Detect which cell encompasses the target text, then output its [X, Y] center coordinate. 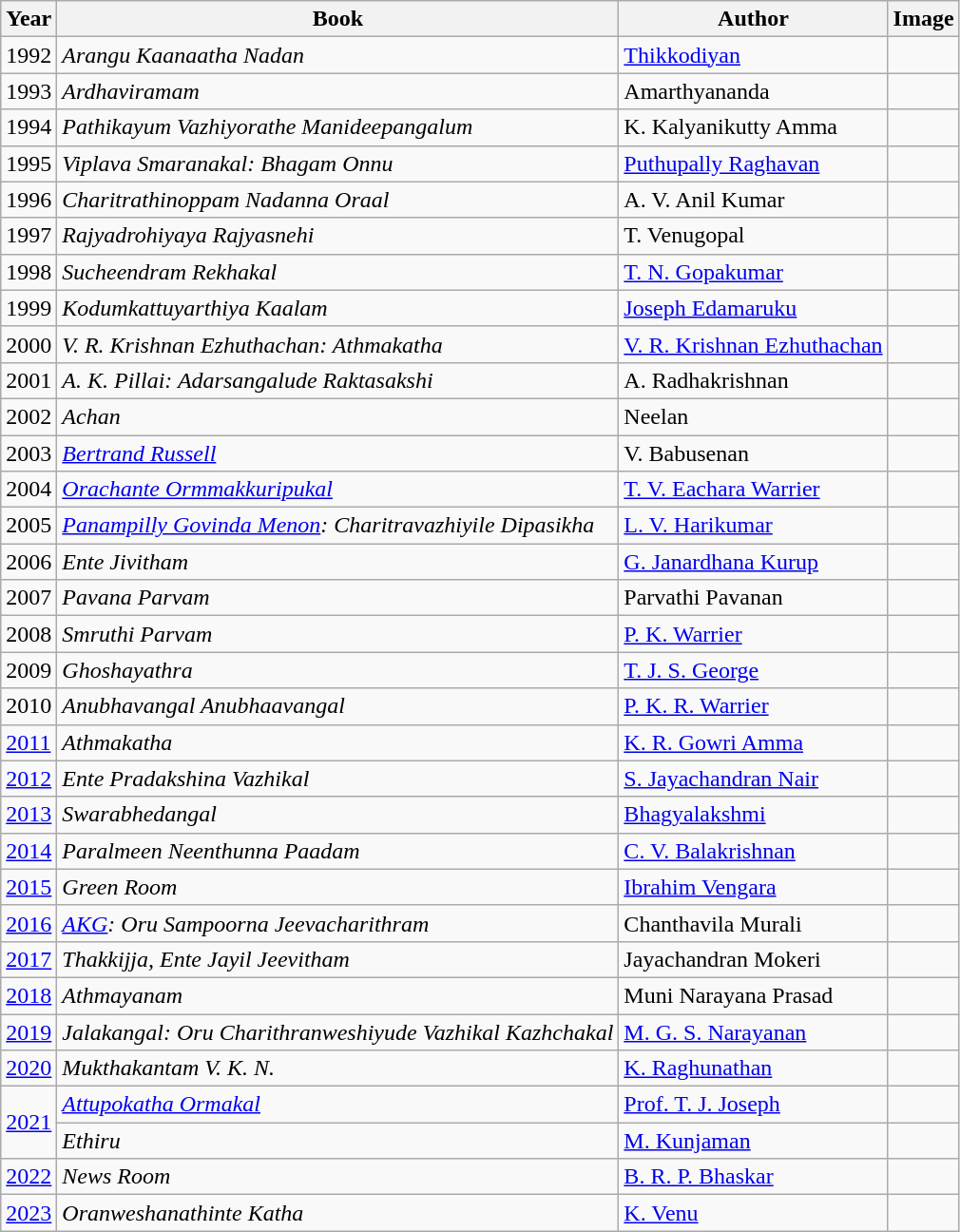
Chanthavila Murali [753, 923]
Oranweshanathinte Katha [338, 1213]
2018 [29, 995]
2011 [29, 742]
Anubhavangal Anubhaavangal [338, 706]
1996 [29, 200]
2008 [29, 634]
Year [29, 19]
Panampilly Govinda Menon: Charitravazhiyile Dipasikha [338, 526]
2013 [29, 815]
1998 [29, 272]
Bertrand Russell [338, 453]
Athmakatha [338, 742]
L. V. Harikumar [753, 526]
2021 [29, 1123]
Kodumkattuyarthiya Kaalam [338, 308]
Achan [338, 416]
T. N. Gopakumar [753, 272]
2007 [29, 598]
Arangu Kaanaatha Nadan [338, 55]
1999 [29, 308]
A. V. Anil Kumar [753, 200]
2022 [29, 1177]
2001 [29, 380]
Neelan [753, 416]
2014 [29, 851]
Puthupally Raghavan [753, 164]
1993 [29, 91]
Athmayanam [338, 995]
Ethiru [338, 1141]
A. Radhakrishnan [753, 380]
Book [338, 19]
News Room [338, 1177]
Attupokatha Ormakal [338, 1105]
Pavana Parvam [338, 598]
K. Venu [753, 1213]
2020 [29, 1068]
2005 [29, 526]
M. G. S. Narayanan [753, 1031]
Swarabhedangal [338, 815]
Parvathi Pavanan [753, 598]
2003 [29, 453]
2012 [29, 779]
T. J. S. George [753, 670]
Jayachandran Mokeri [753, 959]
Thakkijja, Ente Jayil Jeevitham [338, 959]
2004 [29, 490]
V. Babusenan [753, 453]
Pathikayum Vazhiyorathe Manideepangalum [338, 127]
Ardhaviramam [338, 91]
C. V. Balakrishnan [753, 851]
1997 [29, 236]
2019 [29, 1031]
Muni Narayana Prasad [753, 995]
K. Raghunathan [753, 1068]
Rajyadrohiyaya Rajyasnehi [338, 236]
2017 [29, 959]
Joseph Edamaruku [753, 308]
Viplava Smaranakal: Bhagam Onnu [338, 164]
Thikkodiyan [753, 55]
A. K. Pillai: Adarsangalude Raktasakshi [338, 380]
Paralmeen Neenthunna Paadam [338, 851]
B. R. P. Bhaskar [753, 1177]
1995 [29, 164]
AKG: Oru Sampoorna Jeevacharithram [338, 923]
Author [753, 19]
V. R. Krishnan Ezhuthachan: Athmakatha [338, 344]
Charitrathinoppam Nadanna Oraal [338, 200]
M. Kunjaman [753, 1141]
2016 [29, 923]
Sucheendram Rekhakal [338, 272]
Ghoshayathra [338, 670]
K. R. Gowri Amma [753, 742]
T. V. Eachara Warrier [753, 490]
Mukthakantam V. K. N. [338, 1068]
Smruthi Parvam [338, 634]
P. K. Warrier [753, 634]
2002 [29, 416]
G. Janardhana Kurup [753, 562]
Image [924, 19]
2023 [29, 1213]
V. R. Krishnan Ezhuthachan [753, 344]
2015 [29, 887]
1992 [29, 55]
Prof. T. J. Joseph [753, 1105]
Ibrahim Vengara [753, 887]
K. Kalyanikutty Amma [753, 127]
2000 [29, 344]
Bhagyalakshmi [753, 815]
2009 [29, 670]
2010 [29, 706]
1994 [29, 127]
T. Venugopal [753, 236]
Ente Jivitham [338, 562]
S. Jayachandran Nair [753, 779]
Green Room [338, 887]
P. K. R. Warrier [753, 706]
Ente Pradakshina Vazhikal [338, 779]
2006 [29, 562]
Amarthyananda [753, 91]
Orachante Ormmakkuripukal [338, 490]
Jalakangal: Oru Charithranweshiyude Vazhikal Kazhchakal [338, 1031]
